Search for the cell housing the specified text and yield its (x, y) center coordinate. 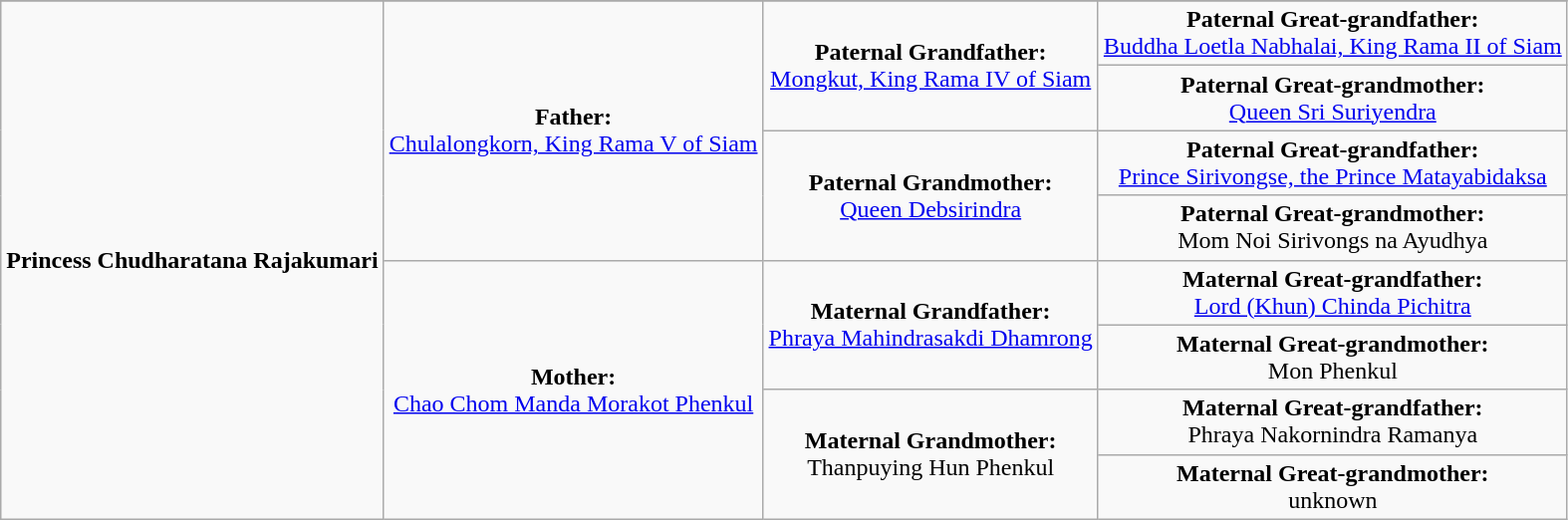
Paternal Great-grandfather:Prince Sirivongse, the Prince Matayabidaksa (1333, 163)
Paternal Grandmother:Queen Debsirindra (930, 195)
Maternal Great-grandmother:unknown (1333, 486)
Paternal Great-grandmother:Queen Sri Suriyendra (1333, 98)
Maternal Great-grandfather:Lord (Khun) Chinda Pichitra (1333, 293)
Maternal Great-grandmother:Mon Phenkul (1333, 357)
Princess Chudharatana Rajakumari (192, 260)
Maternal Great-grandfather:Phraya Nakornindra Ramanya (1333, 422)
Maternal Grandmother:Thanpuying Hun Phenkul (930, 454)
Paternal Grandfather:Mongkut, King Rama IV of Siam (930, 66)
Maternal Grandfather:Phraya Mahindrasakdi Dhamrong (930, 325)
Father:Chulalongkorn, King Rama V of Siam (574, 130)
Paternal Great-grandmother:Mom Noi Sirivongs na Ayudhya (1333, 227)
Mother:Chao Chom Manda Morakot Phenkul (574, 390)
Paternal Great-grandfather:Buddha Loetla Nabhalai, King Rama II of Siam (1333, 34)
